Search for the cell housing the specified text and yield its [X, Y] center coordinate. 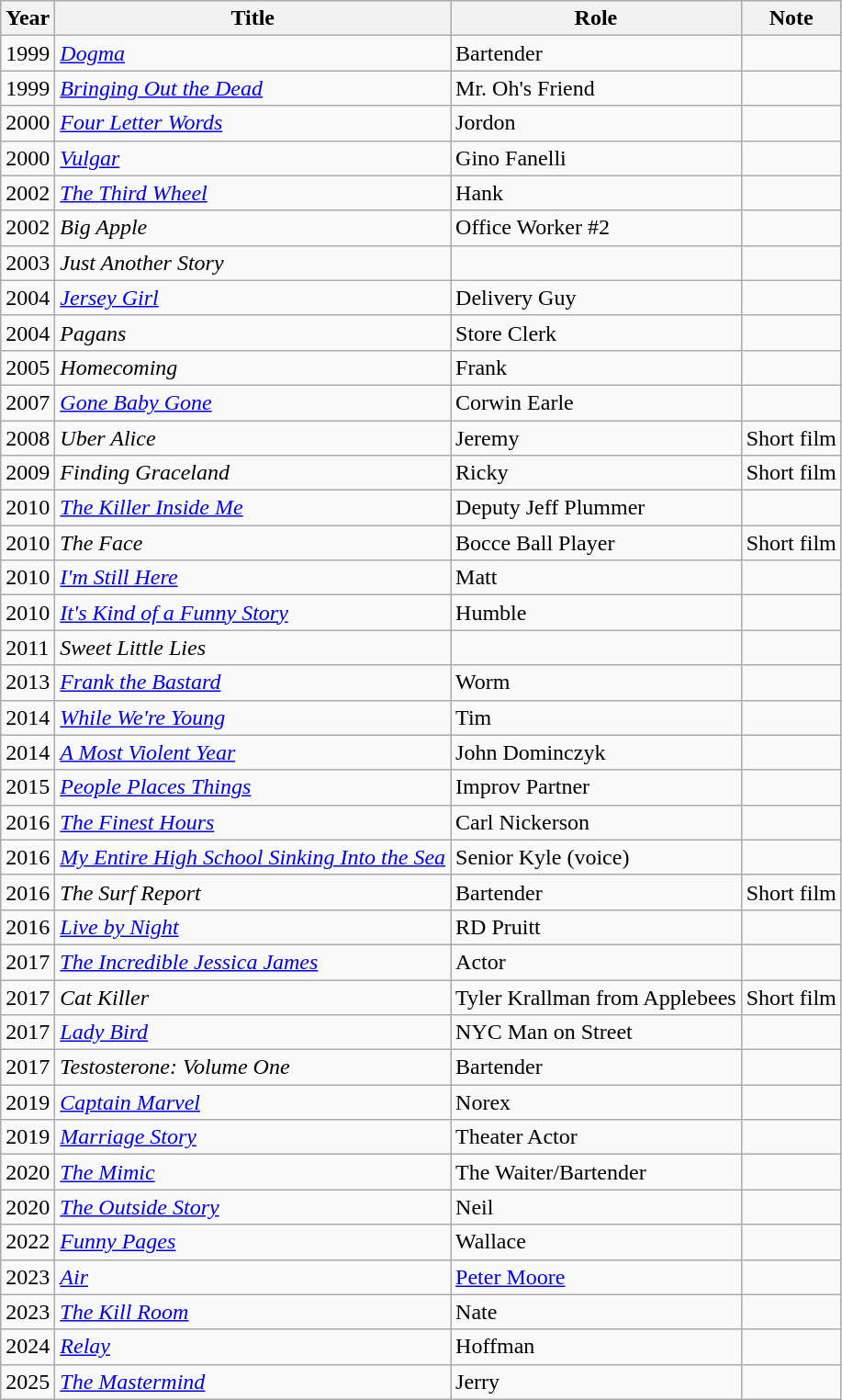
Pagans [253, 333]
Lady Bird [253, 1033]
Live by Night [253, 927]
Worm [597, 683]
Testosterone: Volume One [253, 1067]
The Incredible Jessica James [253, 962]
Vulgar [253, 158]
Hoffman [597, 1347]
Just Another Story [253, 263]
Sweet Little Lies [253, 648]
A Most Violent Year [253, 752]
Role [597, 18]
2011 [28, 648]
Funny Pages [253, 1242]
Jerry [597, 1382]
The Mimic [253, 1172]
2003 [28, 263]
The Mastermind [253, 1382]
Frank the Bastard [253, 683]
I'm Still Here [253, 578]
Ricky [597, 473]
Gino Fanelli [597, 158]
Note [791, 18]
2022 [28, 1242]
Deputy Jeff Plummer [597, 508]
NYC Man on Street [597, 1033]
Humble [597, 613]
While We're Young [253, 717]
Tyler Krallman from Applebees [597, 997]
Norex [597, 1102]
Finding Graceland [253, 473]
Nate [597, 1312]
Delivery Guy [597, 298]
Captain Marvel [253, 1102]
The Killer Inside Me [253, 508]
Senior Kyle (voice) [597, 857]
Neil [597, 1207]
Marriage Story [253, 1137]
Store Clerk [597, 333]
2008 [28, 438]
Peter Moore [597, 1277]
Four Letter Words [253, 123]
My Entire High School Sinking Into the Sea [253, 857]
John Dominczyk [597, 752]
Wallace [597, 1242]
Jordon [597, 123]
Jeremy [597, 438]
The Face [253, 543]
Carl Nickerson [597, 822]
Year [28, 18]
Bocce Ball Player [597, 543]
2009 [28, 473]
The Surf Report [253, 892]
RD Pruitt [597, 927]
Dogma [253, 53]
Big Apple [253, 228]
Gone Baby Gone [253, 402]
Homecoming [253, 367]
Uber Alice [253, 438]
The Waiter/Bartender [597, 1172]
The Finest Hours [253, 822]
2015 [28, 787]
Corwin Earle [597, 402]
Cat Killer [253, 997]
2007 [28, 402]
The Outside Story [253, 1207]
Office Worker #2 [597, 228]
Actor [597, 962]
Air [253, 1277]
The Third Wheel [253, 193]
Bringing Out the Dead [253, 88]
2013 [28, 683]
Tim [597, 717]
2024 [28, 1347]
Relay [253, 1347]
Mr. Oh's Friend [597, 88]
2025 [28, 1382]
It's Kind of a Funny Story [253, 613]
People Places Things [253, 787]
2005 [28, 367]
Improv Partner [597, 787]
The Kill Room [253, 1312]
Frank [597, 367]
Hank [597, 193]
Title [253, 18]
Matt [597, 578]
Theater Actor [597, 1137]
Jersey Girl [253, 298]
